For the text-containing cell, return its midpoint in [X, Y] coordinate format. 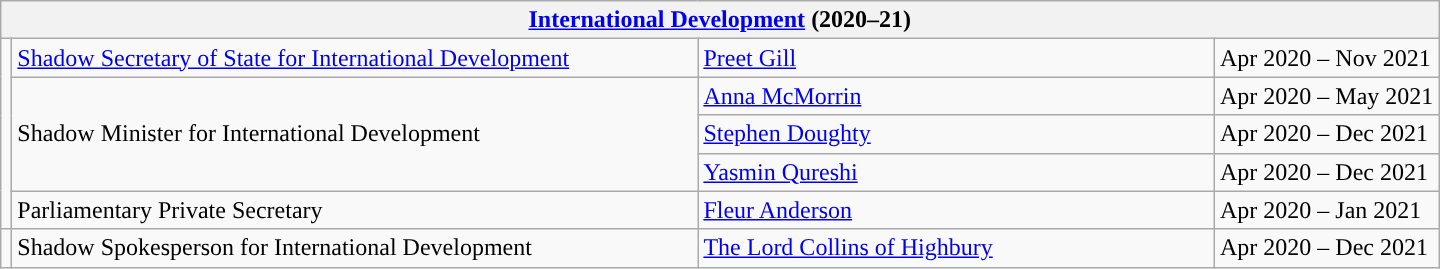
Apr 2020 – May 2021 [1326, 96]
Parliamentary Private Secretary [355, 210]
Yasmin Qureshi [956, 172]
The Lord Collins of Highbury [956, 248]
Anna McMorrin [956, 96]
Fleur Anderson [956, 210]
Apr 2020 – Jan 2021 [1326, 210]
International Development (2020–21) [720, 20]
Shadow Spokesperson for International Development [355, 248]
Shadow Secretary of State for International Development [355, 58]
Stephen Doughty [956, 134]
Shadow Minister for International Development [355, 134]
Apr 2020 – Nov 2021 [1326, 58]
Preet Gill [956, 58]
